Find where the given text appears and provide that cell's center as [x, y] coordinate. 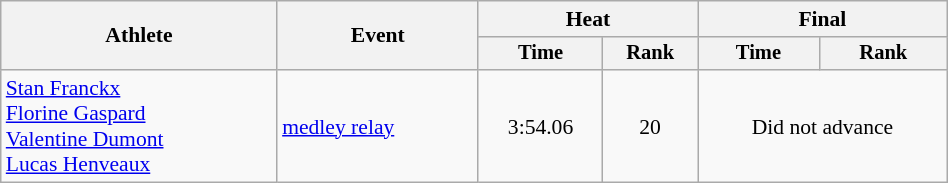
medley relay [378, 126]
3:54.06 [540, 126]
Did not advance [823, 126]
Heat [588, 19]
20 [650, 126]
Final [823, 19]
Athlete [139, 36]
Stan FranckxFlorine Gaspard Valentine Dumont Lucas Henveaux [139, 126]
Event [378, 36]
